Capture the cell that displays the provided text and extract its (X, Y) central coordinate. 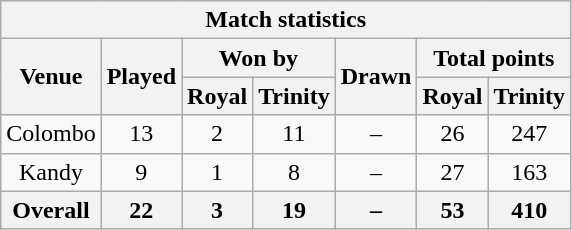
9 (141, 172)
26 (452, 134)
27 (452, 172)
11 (294, 134)
Match statistics (286, 20)
Drawn (376, 77)
247 (530, 134)
163 (530, 172)
22 (141, 210)
8 (294, 172)
13 (141, 134)
Won by (259, 58)
1 (218, 172)
Overall (51, 210)
Colombo (51, 134)
19 (294, 210)
3 (218, 210)
Kandy (51, 172)
Total points (494, 58)
53 (452, 210)
410 (530, 210)
2 (218, 134)
Played (141, 77)
Venue (51, 77)
